Output the [x, y] coordinate of the center of the cell containing the given text.  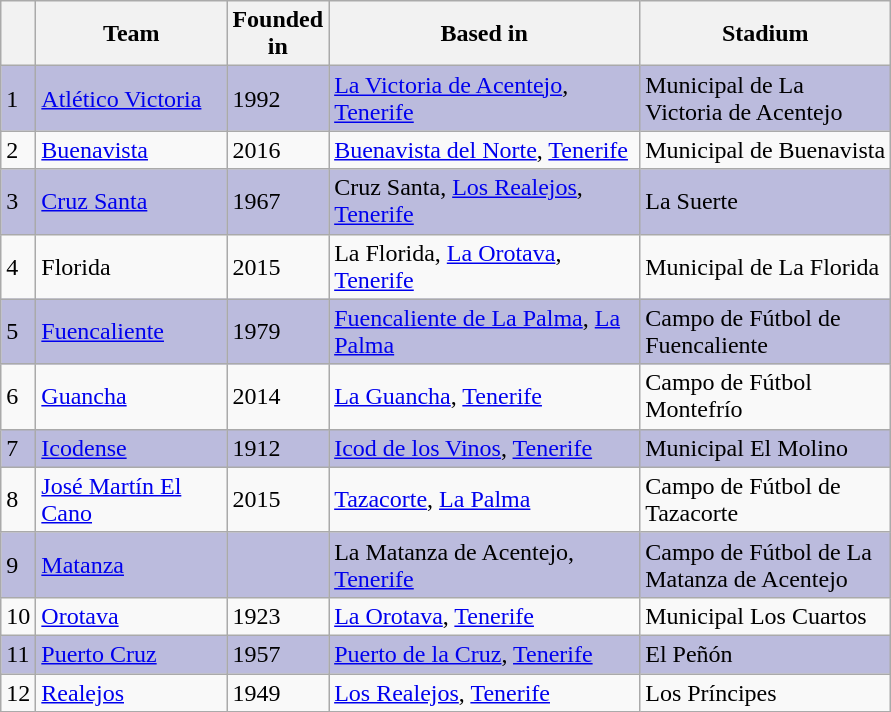
Tazacorte, La Palma [484, 500]
La Orotava, Tenerife [484, 616]
1979 [278, 332]
5 [18, 332]
4 [18, 266]
1912 [278, 448]
2014 [278, 396]
6 [18, 396]
Campo de Fútbol Montefrío [766, 396]
José Martín El Cano [132, 500]
Atlético Victoria [132, 98]
La Suerte [766, 202]
Los Realejos, Tenerife [484, 693]
Guancha [132, 396]
Municipal de La Florida [766, 266]
Buenavista del Norte, Tenerife [484, 150]
11 [18, 654]
Campo de Fútbol de Tazacorte [766, 500]
Municipal Los Cuartos [766, 616]
Cruz Santa, Los Realejos, Tenerife [484, 202]
9 [18, 564]
1949 [278, 693]
La Florida, La Orotava, Tenerife [484, 266]
Founded in [278, 34]
Stadium [766, 34]
12 [18, 693]
Florida [132, 266]
Cruz Santa [132, 202]
7 [18, 448]
10 [18, 616]
La Matanza de Acentejo, Tenerife [484, 564]
2 [18, 150]
Based in [484, 34]
Campo de Fútbol de Fuencaliente [766, 332]
La Victoria de Acentejo, Tenerife [484, 98]
1923 [278, 616]
1957 [278, 654]
Orotava [132, 616]
Campo de Fútbol de La Matanza de Acentejo [766, 564]
3 [18, 202]
Icod de los Vinos, Tenerife [484, 448]
Fuencaliente [132, 332]
8 [18, 500]
Puerto de la Cruz, Tenerife [484, 654]
Municipal El Molino [766, 448]
Buenavista [132, 150]
Team [132, 34]
Fuencaliente de La Palma, La Palma [484, 332]
Los Príncipes [766, 693]
La Guancha, Tenerife [484, 396]
Municipal de Buenavista [766, 150]
El Peñón [766, 654]
Matanza [132, 564]
2016 [278, 150]
Puerto Cruz [132, 654]
1992 [278, 98]
Realejos [132, 693]
Icodense [132, 448]
1 [18, 98]
Municipal de La Victoria de Acentejo [766, 98]
1967 [278, 202]
